Search for the cell housing the specified text and yield its (X, Y) center coordinate. 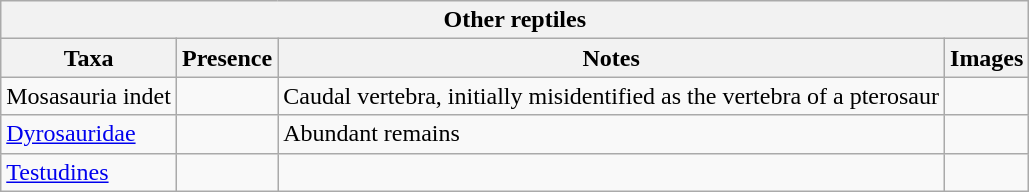
Presence (226, 58)
Other reptiles (515, 20)
Caudal vertebra, initially misidentified as the vertebra of a pterosaur (612, 96)
Dyrosauridae (89, 134)
Taxa (89, 58)
Images (987, 58)
Abundant remains (612, 134)
Mosasauria indet (89, 96)
Testudines (89, 172)
Notes (612, 58)
